Extract the [X, Y] coordinate from the center of the cell holding the provided text.  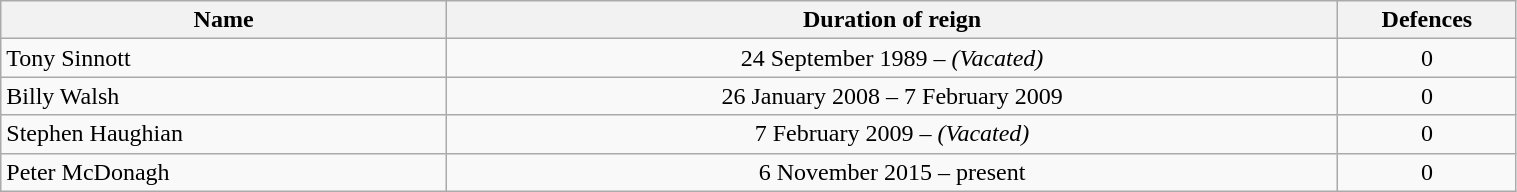
Name [224, 20]
Peter McDonagh [224, 172]
6 November 2015 – present [892, 172]
24 September 1989 – (Vacated) [892, 58]
7 February 2009 – (Vacated) [892, 134]
Stephen Haughian [224, 134]
26 January 2008 – 7 February 2009 [892, 96]
Tony Sinnott [224, 58]
Billy Walsh [224, 96]
Duration of reign [892, 20]
Defences [1427, 20]
